Determine the [X, Y] coordinate at the center of the cell enclosing the given text.  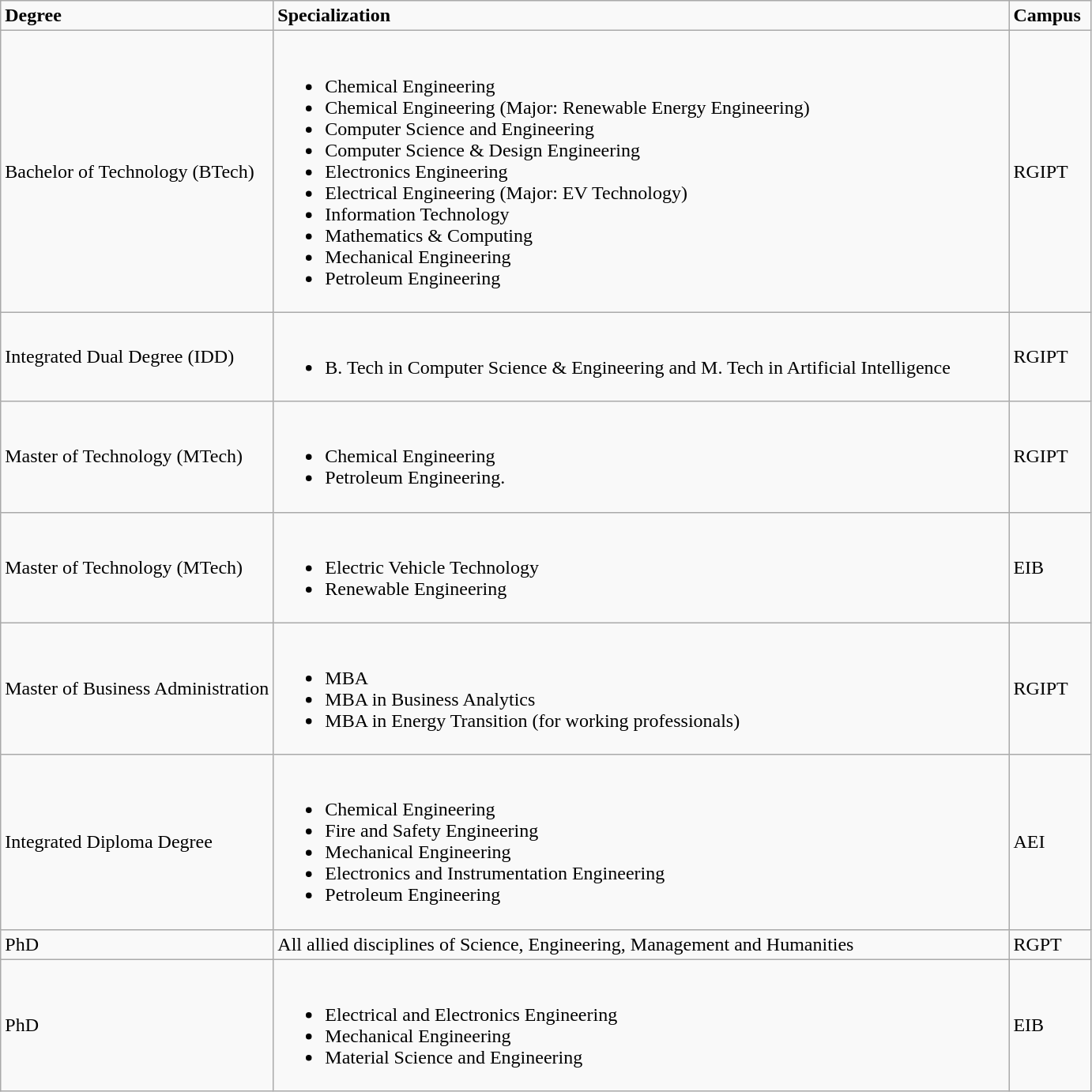
Electric Vehicle TechnologyRenewable Engineering [642, 567]
Bachelor of Technology (BTech) [137, 171]
Degree [137, 16]
AEI [1050, 842]
Integrated Diploma Degree [137, 842]
MBAMBA in Business AnalyticsMBA in Energy Transition (for working professionals) [642, 689]
Chemical EngineeringPetroleum Engineering. [642, 457]
Electrical and Electronics EngineeringMechanical EngineeringMaterial Science and Engineering [642, 1026]
B. Tech in Computer Science & Engineering and M. Tech in Artificial Intelligence [642, 357]
Master of Business Administration [137, 689]
Campus [1050, 16]
All allied disciplines of Science, Engineering, Management and Humanities [642, 944]
Integrated Dual Degree (IDD) [137, 357]
RGPT [1050, 944]
Chemical EngineeringFire and Safety EngineeringMechanical EngineeringElectronics and Instrumentation EngineeringPetroleum Engineering [642, 842]
Specialization [642, 16]
